Return the (x, y) coordinate for the center point of the cell that contains the specified text.  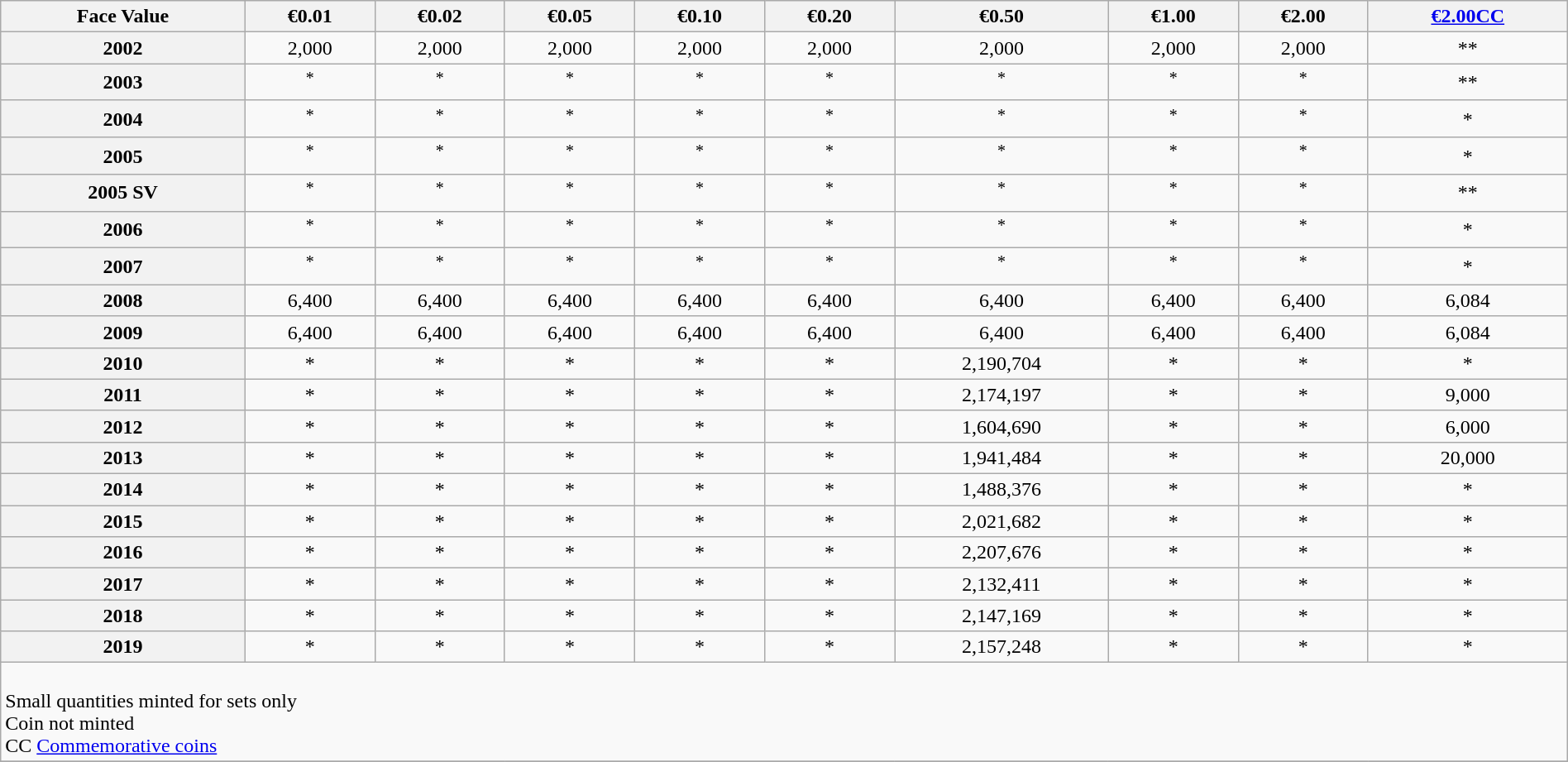
2006 (123, 230)
6,000 (1467, 426)
2016 (123, 553)
1,941,484 (1002, 458)
2003 (123, 83)
1,604,690 (1002, 426)
2005 (123, 156)
2018 (123, 616)
€0.10 (700, 17)
2,174,197 (1002, 395)
€0.50 (1002, 17)
€2.00CC (1467, 17)
2005 SV (123, 194)
Small quantities minted for sets onlyCoin not mintedCC Commemorative coins (784, 712)
Face Value (123, 17)
€0.02 (440, 17)
2002 (123, 48)
2009 (123, 332)
20,000 (1467, 458)
2010 (123, 363)
2013 (123, 458)
€0.01 (309, 17)
2017 (123, 584)
2,207,676 (1002, 553)
2012 (123, 426)
€0.20 (830, 17)
€0.05 (569, 17)
€2.00 (1303, 17)
2015 (123, 521)
9,000 (1467, 395)
€1.00 (1173, 17)
2011 (123, 395)
2004 (123, 119)
2014 (123, 490)
1,488,376 (1002, 490)
2,132,411 (1002, 584)
2,021,682 (1002, 521)
2019 (123, 647)
2,190,704 (1002, 363)
2,157,248 (1002, 647)
2008 (123, 300)
2,147,169 (1002, 616)
2007 (123, 266)
